Pinpoint the cell where the given text exists, returning its [x, y] midpoint coordinate. 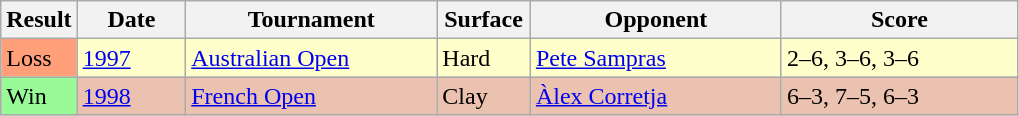
Àlex Corretja [656, 96]
Opponent [656, 20]
Australian Open [312, 58]
6–3, 7–5, 6–3 [899, 96]
French Open [312, 96]
Pete Sampras [656, 58]
Tournament [312, 20]
Score [899, 20]
Win [39, 96]
1998 [132, 96]
Clay [484, 96]
1997 [132, 58]
Loss [39, 58]
Result [39, 20]
Date [132, 20]
Hard [484, 58]
2–6, 3–6, 3–6 [899, 58]
Surface [484, 20]
